Find where the given text appears and provide that cell's center as (X, Y) coordinate. 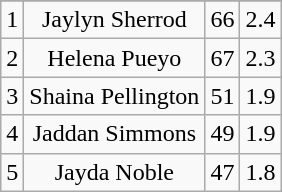
67 (222, 58)
1.8 (260, 172)
66 (222, 20)
Jayda Noble (114, 172)
51 (222, 96)
2.3 (260, 58)
49 (222, 134)
47 (222, 172)
2.4 (260, 20)
1 (12, 20)
Jaylyn Sherrod (114, 20)
5 (12, 172)
Shaina Pellington (114, 96)
3 (12, 96)
2 (12, 58)
Jaddan Simmons (114, 134)
Helena Pueyo (114, 58)
4 (12, 134)
